Locate the cell with the specified text and output its [x, y] center coordinate. 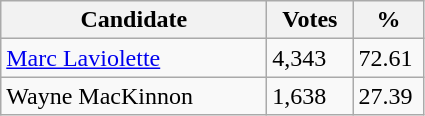
72.61 [388, 58]
Marc Laviolette [134, 58]
1,638 [310, 96]
4,343 [310, 58]
27.39 [388, 96]
% [388, 20]
Votes [310, 20]
Wayne MacKinnon [134, 96]
Candidate [134, 20]
